Search for the cell housing the specified text and yield its [X, Y] center coordinate. 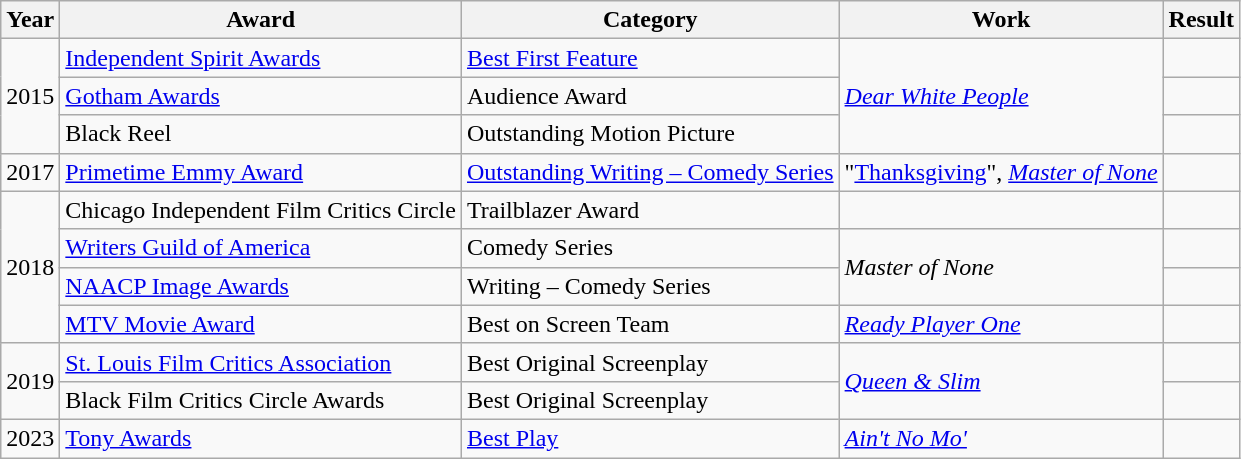
Best Play [650, 438]
Award [261, 20]
Chicago Independent Film Critics Circle [261, 210]
Ready Player One [1001, 324]
"Thanksgiving", Master of None [1001, 172]
Outstanding Writing – Comedy Series [650, 172]
Primetime Emmy Award [261, 172]
Category [650, 20]
NAACP Image Awards [261, 286]
MTV Movie Award [261, 324]
Outstanding Motion Picture [650, 134]
Writers Guild of America [261, 248]
2019 [30, 381]
Trailblazer Award [650, 210]
St. Louis Film Critics Association [261, 362]
Black Reel [261, 134]
Best First Feature [650, 58]
Gotham Awards [261, 96]
2023 [30, 438]
2017 [30, 172]
Result [1201, 20]
Queen & Slim [1001, 381]
Ain't No Mo' [1001, 438]
Comedy Series [650, 248]
Tony Awards [261, 438]
2015 [30, 96]
Black Film Critics Circle Awards [261, 400]
Master of None [1001, 267]
Audience Award [650, 96]
2018 [30, 267]
Independent Spirit Awards [261, 58]
Writing – Comedy Series [650, 286]
Year [30, 20]
Best on Screen Team [650, 324]
Work [1001, 20]
Dear White People [1001, 96]
